Search for the cell housing the specified text and yield its [x, y] center coordinate. 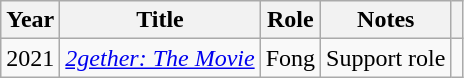
Support role [386, 58]
Role [290, 20]
Year [30, 20]
Title [160, 20]
Fong [290, 58]
Notes [386, 20]
2021 [30, 58]
2gether: The Movie [160, 58]
